Find where the given text appears and provide that cell's center as (x, y) coordinate. 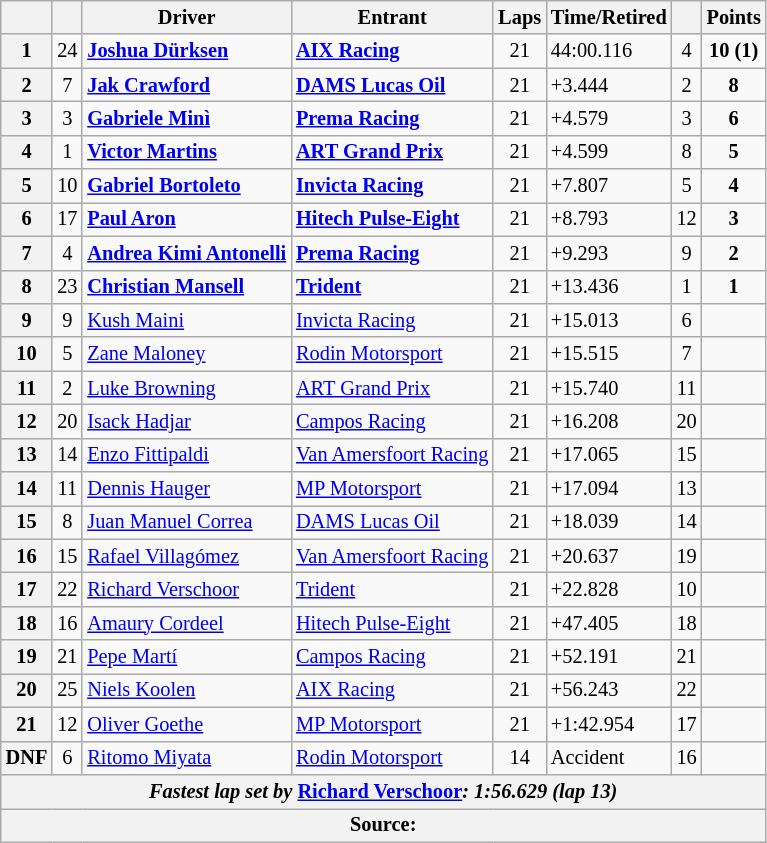
10 (1) (734, 51)
Laps (520, 17)
Luke Browning (186, 388)
24 (67, 51)
+3.444 (609, 85)
25 (67, 690)
Joshua Dürksen (186, 51)
Amaury Cordeel (186, 623)
+22.828 (609, 589)
Juan Manuel Correa (186, 522)
Entrant (392, 17)
Niels Koolen (186, 690)
23 (67, 287)
Dennis Hauger (186, 489)
Pepe Martí (186, 657)
Zane Maloney (186, 354)
+18.039 (609, 522)
Source: (384, 825)
+56.243 (609, 690)
+20.637 (609, 556)
Isack Hadjar (186, 421)
Gabriele Minì (186, 118)
+9.293 (609, 253)
Oliver Goethe (186, 724)
+17.094 (609, 489)
Andrea Kimi Antonelli (186, 253)
Kush Maini (186, 320)
44:00.116 (609, 51)
+4.579 (609, 118)
Paul Aron (186, 219)
+47.405 (609, 623)
+8.793 (609, 219)
Victor Martins (186, 152)
Fastest lap set by Richard Verschoor: 1:56.629 (lap 13) (384, 791)
Enzo Fittipaldi (186, 455)
+15.013 (609, 320)
DNF (27, 758)
+16.208 (609, 421)
+15.515 (609, 354)
Driver (186, 17)
Accident (609, 758)
+4.599 (609, 152)
Gabriel Bortoleto (186, 186)
Christian Mansell (186, 287)
Time/Retired (609, 17)
Jak Crawford (186, 85)
+52.191 (609, 657)
Richard Verschoor (186, 589)
+15.740 (609, 388)
Rafael Villagómez (186, 556)
+7.807 (609, 186)
Ritomo Miyata (186, 758)
+13.436 (609, 287)
+1:42.954 (609, 724)
+17.065 (609, 455)
Points (734, 17)
